Extract the (x, y) coordinate from the center of the cell holding the provided text.  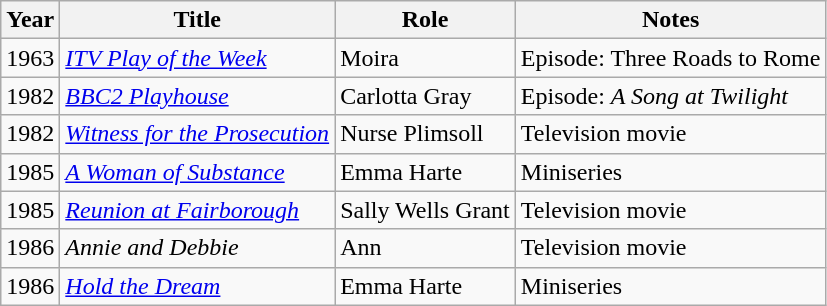
A Woman of Substance (198, 172)
Carlotta Gray (426, 96)
Episode: A Song at Twilight (670, 96)
Moira (426, 58)
Witness for the Prosecution (198, 134)
Reunion at Fairborough (198, 210)
Ann (426, 248)
1963 (30, 58)
Nurse Plimsoll (426, 134)
Sally Wells Grant (426, 210)
Title (198, 20)
Annie and Debbie (198, 248)
Notes (670, 20)
Role (426, 20)
ITV Play of the Week (198, 58)
Episode: Three Roads to Rome (670, 58)
Year (30, 20)
BBC2 Playhouse (198, 96)
Hold the Dream (198, 286)
